Identify which cell holds the provided text, then report its (x, y) central coordinate. 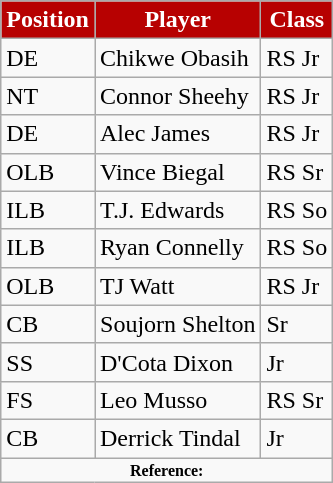
Sr (297, 324)
Reference: (167, 470)
Position (48, 20)
Class (297, 20)
Chikwe Obasih (177, 58)
Derrick Tindal (177, 438)
Soujorn Shelton (177, 324)
Connor Sheehy (177, 96)
Player (177, 20)
TJ Watt (177, 286)
Vince Biegal (177, 172)
FS (48, 400)
T.J. Edwards (177, 210)
D'Cota Dixon (177, 362)
Leo Musso (177, 400)
Alec James (177, 134)
NT (48, 96)
SS (48, 362)
Ryan Connelly (177, 248)
